Return (X, Y) of the center of cell containing provided text 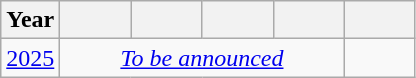
2025 (30, 58)
Year (30, 20)
To be announced (202, 58)
